Output the (X, Y) coordinate of the center of the cell containing the given text.  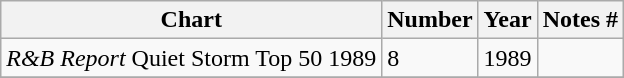
Notes # (580, 20)
R&B Report Quiet Storm Top 50 1989 (192, 58)
Number (430, 20)
8 (430, 58)
Chart (192, 20)
Year (508, 20)
1989 (508, 58)
